Return [x, y] of the center of cell containing provided text 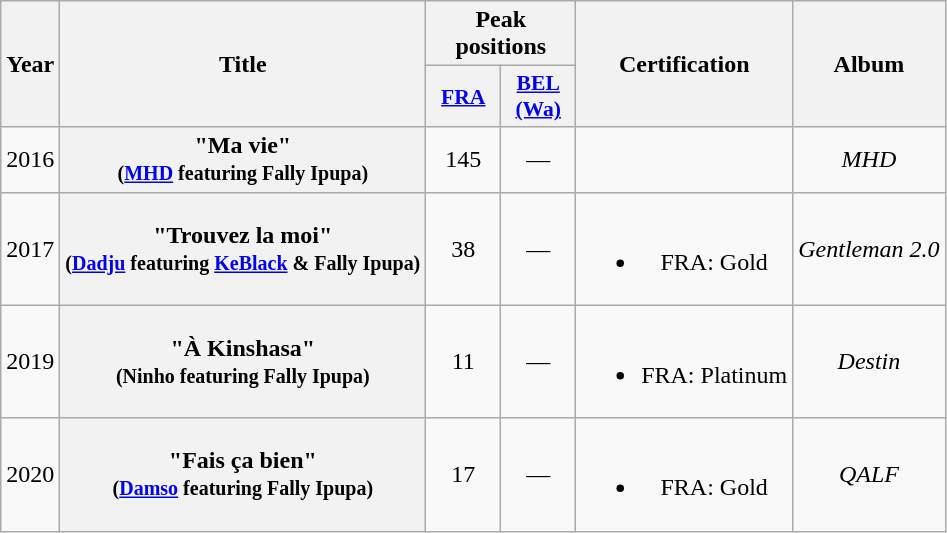
"Fais ça bien"(Damso featuring Fally Ipupa) [243, 474]
Destin [869, 362]
FRA: Platinum [684, 362]
QALF [869, 474]
MHD [869, 160]
Gentleman 2.0 [869, 248]
145 [464, 160]
17 [464, 474]
"À Kinshasa"(Ninho featuring Fally Ipupa) [243, 362]
Certification [684, 64]
2020 [30, 474]
2019 [30, 362]
2017 [30, 248]
2016 [30, 160]
Title [243, 64]
BEL(Wa) [538, 96]
Year [30, 64]
"Ma vie"(MHD featuring Fally Ipupa) [243, 160]
FRA [464, 96]
"Trouvez la moi"(Dadju featuring KeBlack & Fally Ipupa) [243, 248]
Album [869, 64]
38 [464, 248]
Peak positions [501, 34]
11 [464, 362]
